Find where the given text appears and provide that cell's center as [x, y] coordinate. 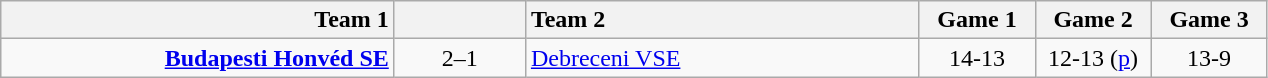
Debreceni VSE [722, 58]
Game 1 [977, 20]
Game 3 [1209, 20]
Team 1 [198, 20]
2–1 [460, 58]
Game 2 [1093, 20]
Budapesti Honvéd SE [198, 58]
12-13 (p) [1093, 58]
14-13 [977, 58]
13-9 [1209, 58]
Team 2 [722, 20]
